Find where the given text appears and provide that cell's center as [X, Y] coordinate. 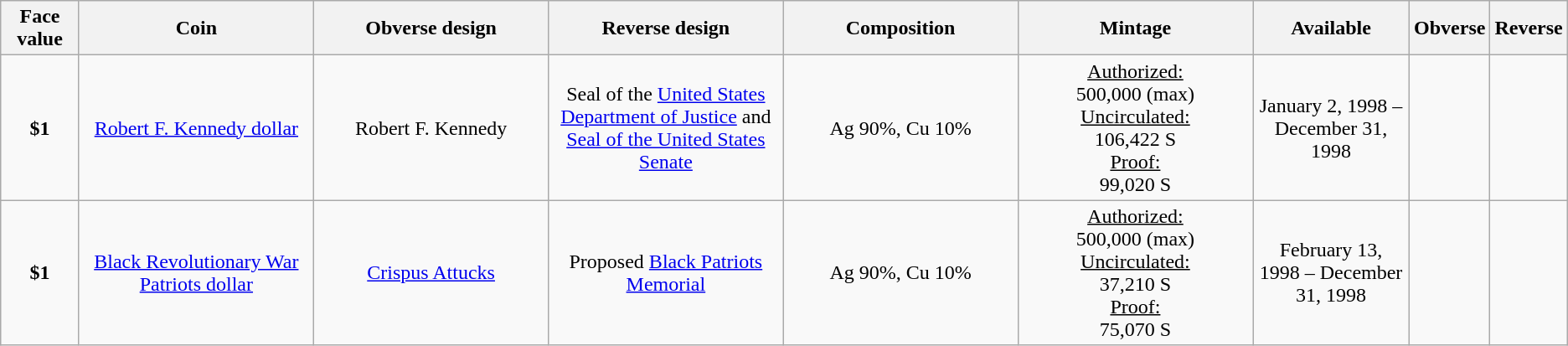
Authorized:500,000 (max)Uncirculated:37,210 SProof:75,070 S [1135, 273]
Seal of the United States Department of Justice and Seal of the United States Senate [666, 127]
Crispus Attucks [431, 273]
Available [1332, 28]
Coin [196, 28]
February 13, 1998 – December 31, 1998 [1332, 273]
Robert F. Kennedy dollar [196, 127]
Composition [900, 28]
Obverse design [431, 28]
Authorized:500,000 (max)Uncirculated:106,422 SProof:99,020 S [1135, 127]
Proposed Black Patriots Memorial [666, 273]
Reverse design [666, 28]
Reverse [1529, 28]
Robert F. Kennedy [431, 127]
Face value [40, 28]
Black Revolutionary War Patriots dollar [196, 273]
January 2, 1998 – December 31, 1998 [1332, 127]
Mintage [1135, 28]
Obverse [1450, 28]
